Detect which cell encompasses the target text, then output its [X, Y] center coordinate. 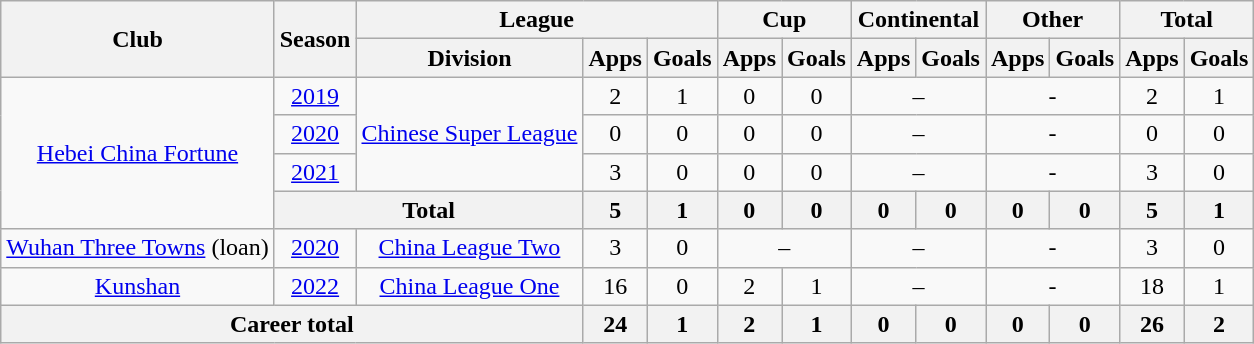
2021 [315, 172]
Other [1053, 20]
18 [1152, 286]
Cup [784, 20]
24 [615, 324]
Season [315, 39]
Hebei China Fortune [138, 153]
26 [1152, 324]
2022 [315, 286]
Career total [292, 324]
China League Two [470, 248]
Kunshan [138, 286]
China League One [470, 286]
Continental [918, 20]
League [536, 20]
16 [615, 286]
Chinese Super League [470, 134]
Club [138, 39]
2019 [315, 96]
Division [470, 58]
Wuhan Three Towns (loan) [138, 248]
